Output the (X, Y) coordinate of the center of the cell containing the given text.  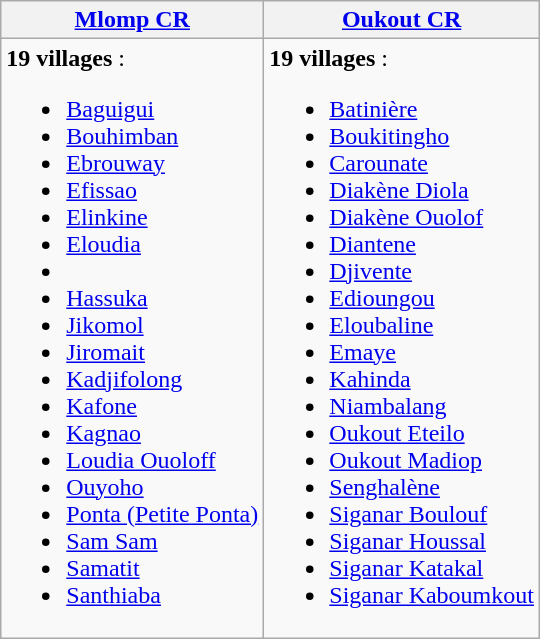
Oukout CR (402, 20)
Mlomp CR (132, 20)
